Return the [x, y] coordinate for the center point of the cell that contains the specified text.  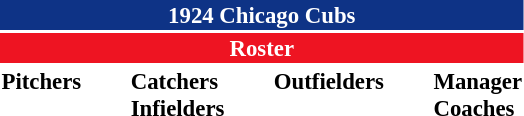
1924 Chicago Cubs [262, 15]
Roster [262, 48]
